Extract the [X, Y] coordinate from the center of the cell holding the provided text.  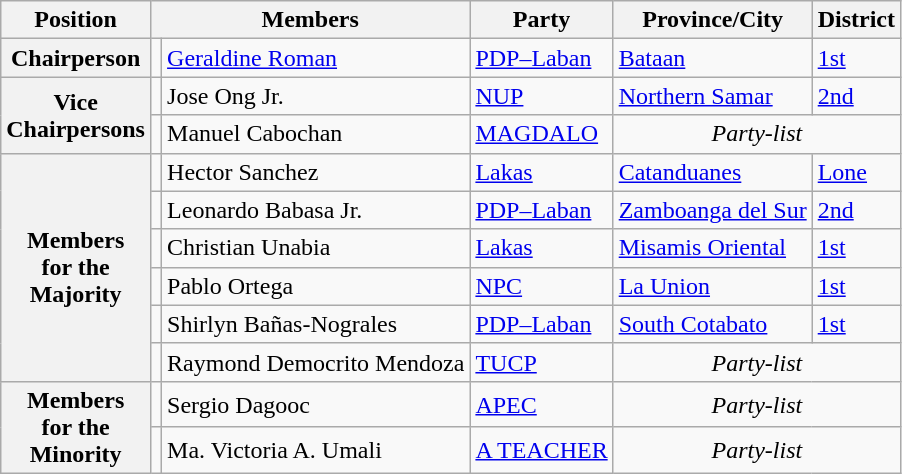
Misamis Oriental [712, 248]
Membersfor theMinority [76, 427]
Ma. Victoria A. Umali [316, 450]
Sergio Dagooc [316, 404]
Zamboanga del Sur [712, 210]
Pablo Ortega [316, 286]
MAGDALO [542, 134]
Party [542, 20]
Membersfor theMajority [76, 267]
Chairperson [76, 58]
Shirlyn Bañas-Nograles [316, 324]
Lone [856, 172]
Jose Ong Jr. [316, 96]
Manuel Cabochan [316, 134]
Raymond Democrito Mendoza [316, 362]
APEC [542, 404]
Catanduanes [712, 172]
Geraldine Roman [316, 58]
South Cotabato [712, 324]
TUCP [542, 362]
Province/City [712, 20]
Hector Sanchez [316, 172]
La Union [712, 286]
ViceChairpersons [76, 115]
NPC [542, 286]
Northern Samar [712, 96]
Bataan [712, 58]
Position [76, 20]
Leonardo Babasa Jr. [316, 210]
District [856, 20]
A TEACHER [542, 450]
NUP [542, 96]
Members [310, 20]
Christian Unabia [316, 248]
